Scan for the cell matching the given text and deliver its (X, Y) coordinate at center. 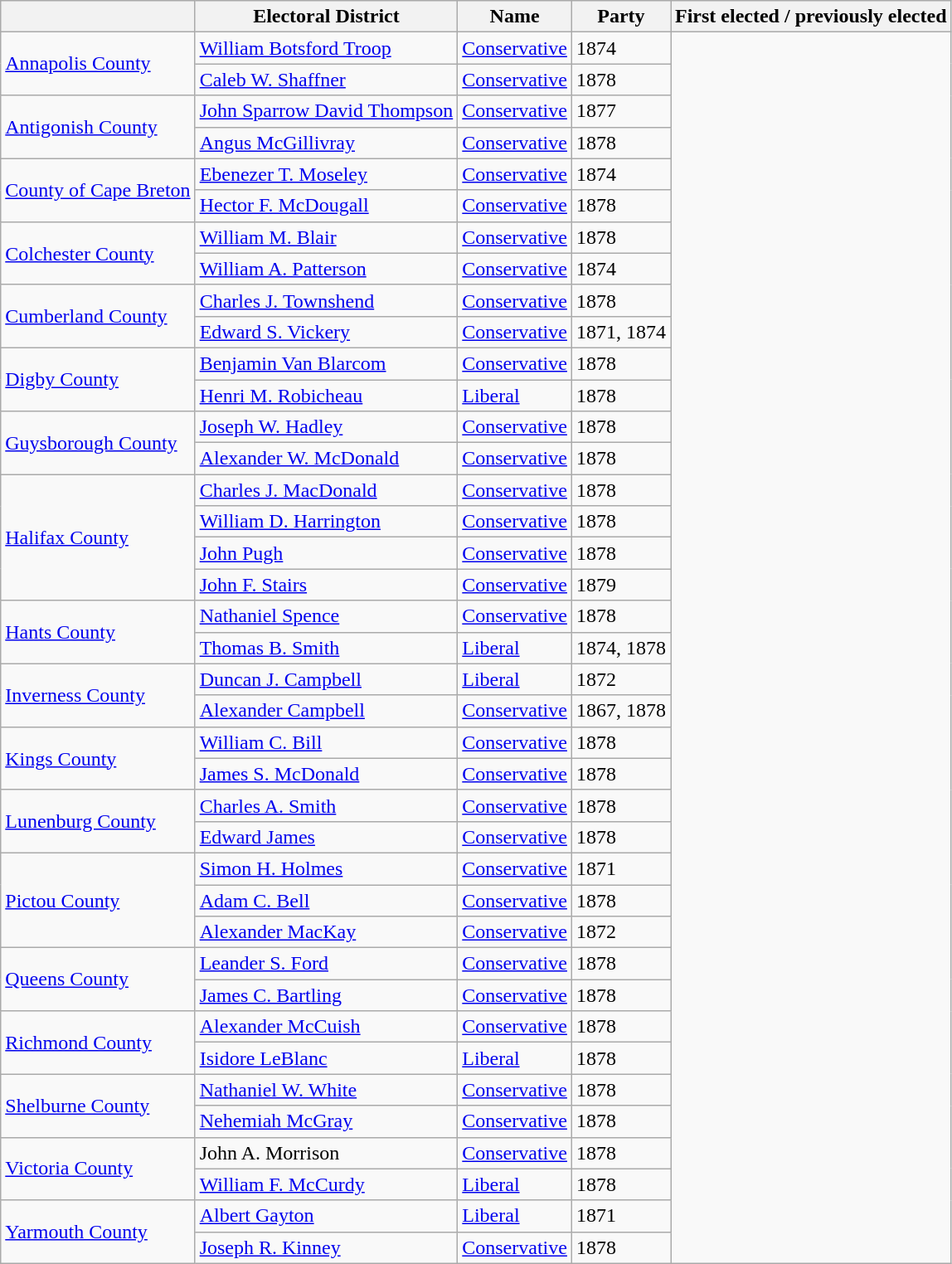
Ebenezer T. Moseley (327, 174)
Kings County (98, 758)
William A. Patterson (327, 269)
Alexander MacKay (327, 932)
Adam C. Bell (327, 900)
William Botsford Troop (327, 48)
Alexander McCuish (327, 1027)
Nathaniel W. White (327, 1090)
Joseph W. Hadley (327, 427)
John F. Stairs (327, 585)
Name (515, 17)
William M. Blair (327, 237)
1867, 1878 (620, 711)
Halifax County (98, 537)
Simon H. Holmes (327, 868)
County of Cape Breton (98, 190)
Antigonish County (98, 127)
Queens County (98, 980)
Isidore LeBlanc (327, 1058)
Victoria County (98, 1169)
John Sparrow David Thompson (327, 111)
Leander S. Ford (327, 964)
William F. McCurdy (327, 1184)
1871, 1874 (620, 332)
1874, 1878 (620, 648)
Charles J. Townshend (327, 300)
Cumberland County (98, 316)
1877 (620, 111)
Nathaniel Spence (327, 616)
Guysborough County (98, 443)
Benjamin Van Blarcom (327, 363)
Hector F. McDougall (327, 206)
Charles A. Smith (327, 805)
William D. Harrington (327, 522)
Thomas B. Smith (327, 648)
Electoral District (327, 17)
Hants County (98, 632)
Annapolis County (98, 64)
John A. Morrison (327, 1153)
Yarmouth County (98, 1232)
First elected / previously elected (811, 17)
Duncan J. Campbell (327, 679)
Richmond County (98, 1043)
Nehemiah McGray (327, 1121)
Shelburne County (98, 1106)
Colchester County (98, 253)
Inverness County (98, 695)
Edward James (327, 837)
James S. McDonald (327, 774)
William C. Bill (327, 742)
Albert Gayton (327, 1216)
Digby County (98, 379)
Angus McGillivray (327, 143)
Edward S. Vickery (327, 332)
Henri M. Robicheau (327, 396)
Pictou County (98, 900)
Alexander Campbell (327, 711)
Lunenburg County (98, 821)
John Pugh (327, 553)
Joseph R. Kinney (327, 1247)
James C. Bartling (327, 995)
Party (620, 17)
Alexander W. McDonald (327, 459)
Charles J. MacDonald (327, 490)
1879 (620, 585)
Caleb W. Shaffner (327, 80)
